Return the (x, y) coordinate for the center point of the cell that contains the specified text.  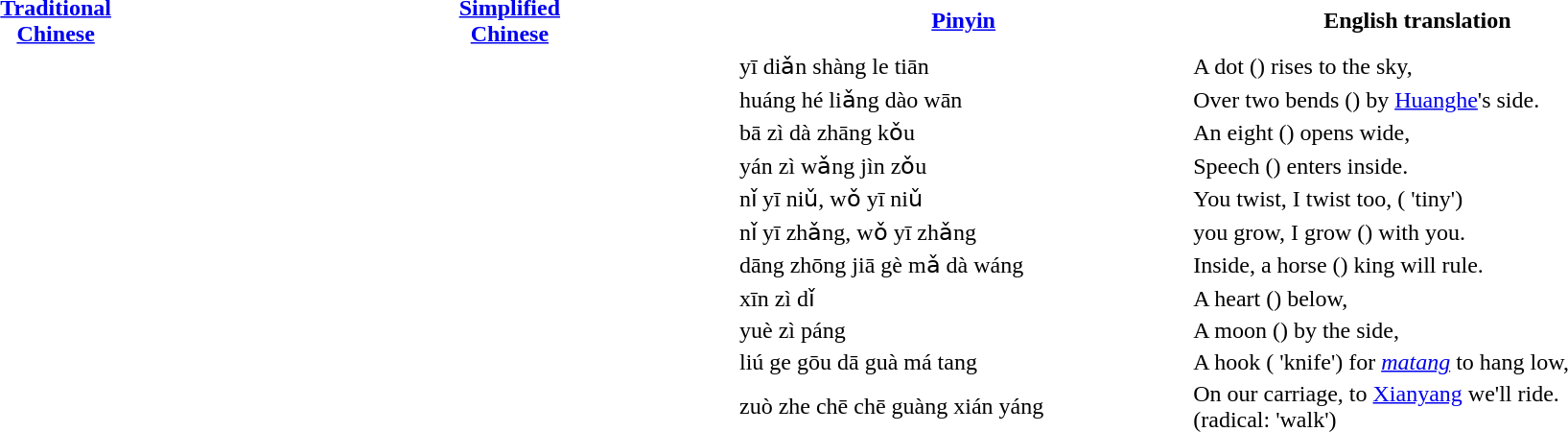
nǐ yī zhǎng, wǒ yī zhǎng (964, 232)
bā zì dà zhāng kǒu (964, 132)
yuè zì páng (964, 330)
nǐ yī niǔ, wǒ yī niǔ (964, 199)
liú ge gōu dā guà má tang (964, 362)
yī diǎn shàng le tiān (964, 66)
yán zì wǎng jìn zǒu (964, 165)
dāng zhōng jiā gè mǎ dà wáng (964, 265)
xīn zì dǐ (964, 298)
huáng hé liǎng dào wān (964, 100)
